Identify which cell holds the provided text, then report its (x, y) central coordinate. 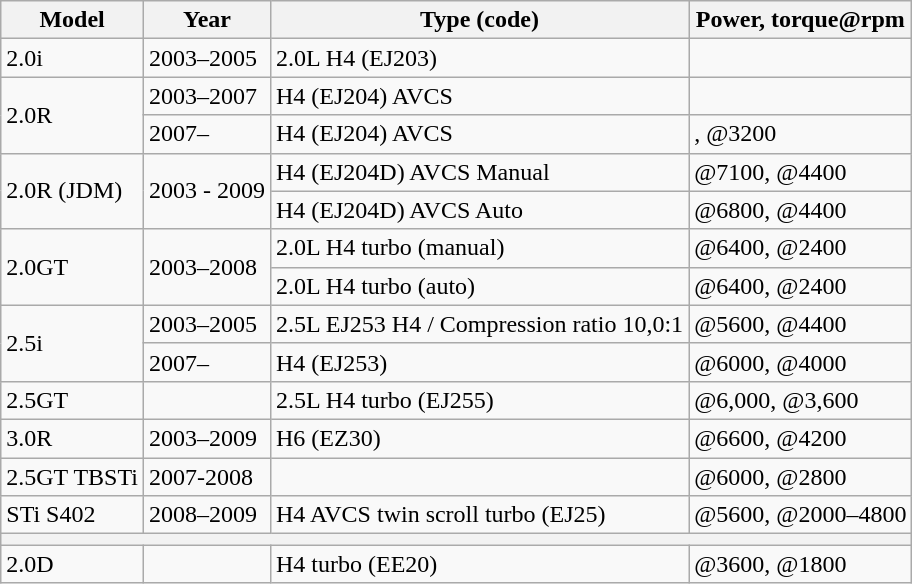
@6000, @4000 (800, 362)
H4 turbo (EE20) (479, 564)
@5600, @2000–4800 (800, 515)
, @3200 (800, 134)
2.0R (72, 115)
H4 (EJ204D) AVCS Manual (479, 172)
2.0L H4 (EJ203) (479, 58)
H4 AVCS twin scroll turbo (EJ25) (479, 515)
2.5GT TBSTi (72, 477)
2007-2008 (206, 477)
2003 - 2009 (206, 191)
2.0L H4 turbo (auto) (479, 286)
2.0i (72, 58)
2003–2008 (206, 267)
2.5L EJ253 H4 / Compression ratio 10,0:1 (479, 324)
H6 (EZ30) (479, 438)
Model (72, 20)
@6000, @2800 (800, 477)
H4 (EJ204D) AVCS Auto (479, 210)
3.0R (72, 438)
Type (code) (479, 20)
H4 (EJ253) (479, 362)
@6,000, @3,600 (800, 400)
2.0L H4 turbo (manual) (479, 248)
Power, torque@rpm (800, 20)
2.0R (JDM) (72, 191)
2008–2009 (206, 515)
@6800, @4400 (800, 210)
2003–2009 (206, 438)
2.5i (72, 343)
Year (206, 20)
@6600, @4200 (800, 438)
STi S402 (72, 515)
2.0D (72, 564)
@5600, @4400 (800, 324)
@3600, @1800 (800, 564)
2.5L H4 turbo (EJ255) (479, 400)
2003–2007 (206, 96)
@7100, @4400 (800, 172)
2.0GT (72, 267)
2.5GT (72, 400)
